Search for the cell housing the specified text and yield its [X, Y] center coordinate. 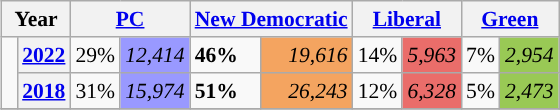
12,414 [154, 55]
2,954 [530, 55]
19,616 [306, 55]
7% [480, 55]
26,243 [306, 91]
Green [510, 19]
46% [226, 55]
PC [130, 19]
2022 [44, 55]
Liberal [407, 19]
5% [480, 91]
29% [95, 55]
New Democratic [272, 19]
2018 [44, 91]
31% [95, 91]
12% [378, 91]
Year [36, 19]
5,963 [432, 55]
51% [226, 91]
6,328 [432, 91]
14% [378, 55]
2,473 [530, 91]
15,974 [154, 91]
